Capture the cell that displays the provided text and extract its (X, Y) central coordinate. 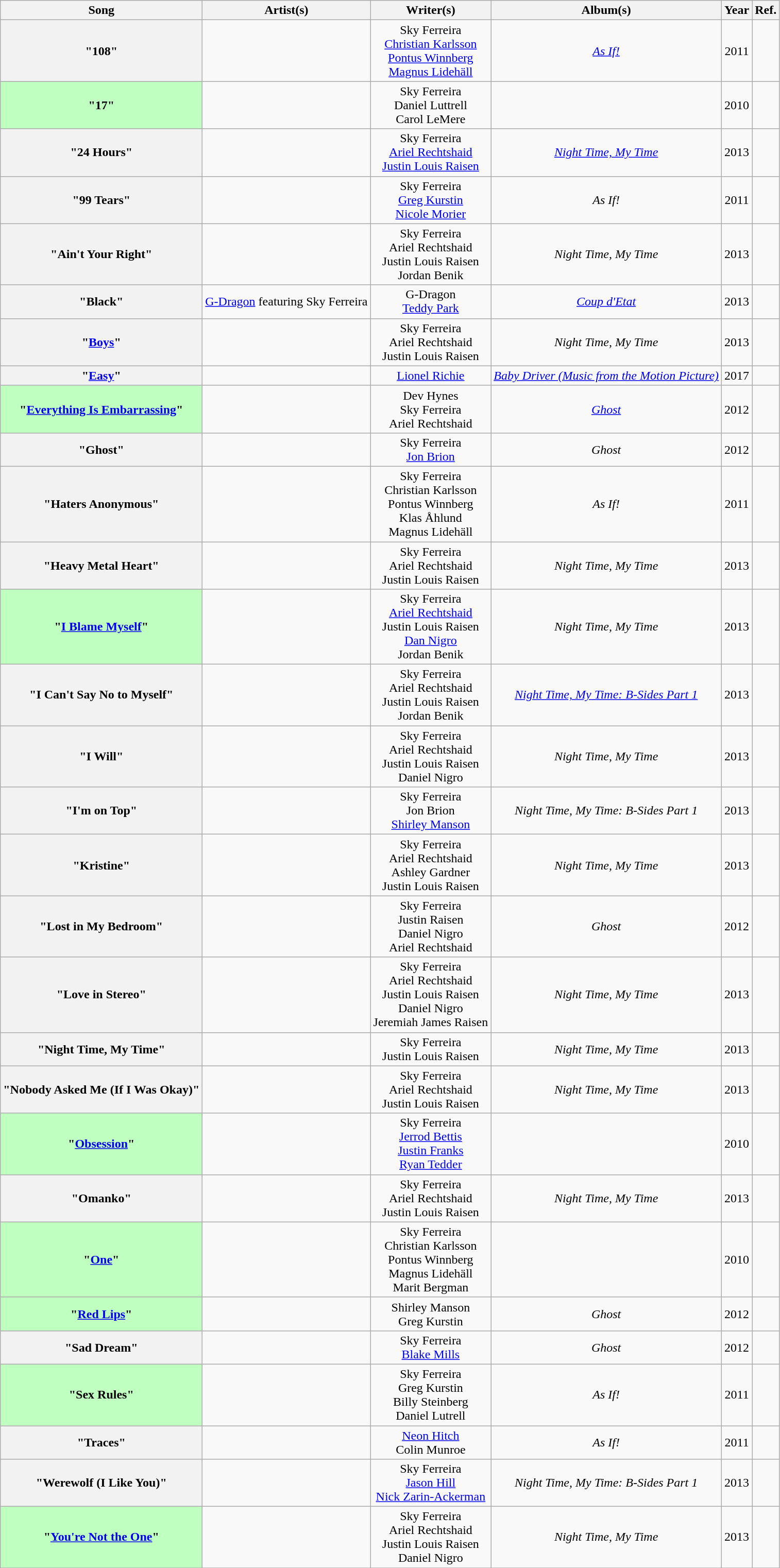
"108" (101, 50)
Sky FerreiraAriel RechtshaidAshley GardnerJustin Louis Raisen (431, 865)
Sky FerreiraChristian KarlssonPontus WinnbergMagnus LidehällMarit Bergman (431, 1259)
Ref. (766, 10)
Sky FerreiraAriel RechtshaidJustin Louis RaisenDaniel NigroJeremiah James Raisen (431, 995)
"99 Tears" (101, 200)
Dev HynesSky FerreiraAriel Rechtshaid (431, 409)
Sky FerreiraDaniel LuttrellCarol LeMere (431, 105)
Neon HitchColin Munroe (431, 1442)
G-Dragon featuring Sky Ferreira (286, 302)
"Sad Dream" (101, 1348)
"Red Lips" (101, 1314)
"Boys" (101, 342)
"Kristine" (101, 865)
Sky FerreiraJustin RaisenDaniel NigroAriel Rechtshaid (431, 926)
Sky FerreiraJerrod BettisJustin FranksRyan Tedder (431, 1144)
"Everything Is Embarrassing" (101, 409)
"Lost in My Bedroom" (101, 926)
Song (101, 10)
Coup d'Etat (606, 302)
"Heavy Metal Heart" (101, 566)
Baby Driver (Music from the Motion Picture) (606, 376)
Sky FerreiraGreg KurstinNicole Morier (431, 200)
"Traces" (101, 1442)
"Easy" (101, 376)
"I Will" (101, 756)
Sky FerreiraJon Brion (431, 449)
"Black" (101, 302)
"Sex Rules" (101, 1395)
Sky FerreiraJustin Louis Raisen (431, 1049)
Year (737, 10)
"Haters Anonymous" (101, 504)
"I Blame Myself" (101, 627)
Sky FerreiraJason HillNick Zarin-Ackerman (431, 1483)
"Night Time, My Time" (101, 1049)
"Ghost" (101, 449)
Sky FerreiraGreg KurstinBilly SteinbergDaniel Lutrell (431, 1395)
Sky FerreiraJon BrionShirley Manson (431, 811)
2017 (737, 376)
"I'm on Top" (101, 811)
Sky FerreiraChristian KarlssonPontus WinnbergMagnus Lidehäll (431, 50)
"You're Not the One" (101, 1537)
"Nobody Asked Me (If I Was Okay)" (101, 1089)
"Ain't Your Right" (101, 254)
"One" (101, 1259)
"Love in Stereo" (101, 995)
Shirley MansonGreg Kurstin (431, 1314)
G-DragonTeddy Park (431, 302)
Sky FerreiraAriel RechtshaidJustin Louis RaisenDan NigroJordan Benik (431, 627)
"I Can't Say No to Myself" (101, 695)
Album(s) (606, 10)
"24 Hours" (101, 152)
Sky FerreiraChristian KarlssonPontus WinnbergKlas ÅhlundMagnus Lidehäll (431, 504)
"Obsession" (101, 1144)
Sky FerreiraBlake Mills (431, 1348)
"Werewolf (I Like You)" (101, 1483)
"17" (101, 105)
Lionel Richie (431, 376)
Writer(s) (431, 10)
Artist(s) (286, 10)
"Omanko" (101, 1198)
